Locate the cell with the specified text and output its (X, Y) center coordinate. 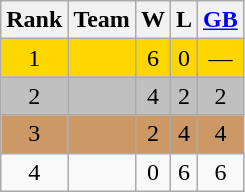
Team (102, 20)
Rank (34, 20)
1 (34, 58)
L (184, 20)
— (221, 58)
GB (221, 20)
W (152, 20)
3 (34, 134)
